Locate the cell with the specified text and output its [X, Y] center coordinate. 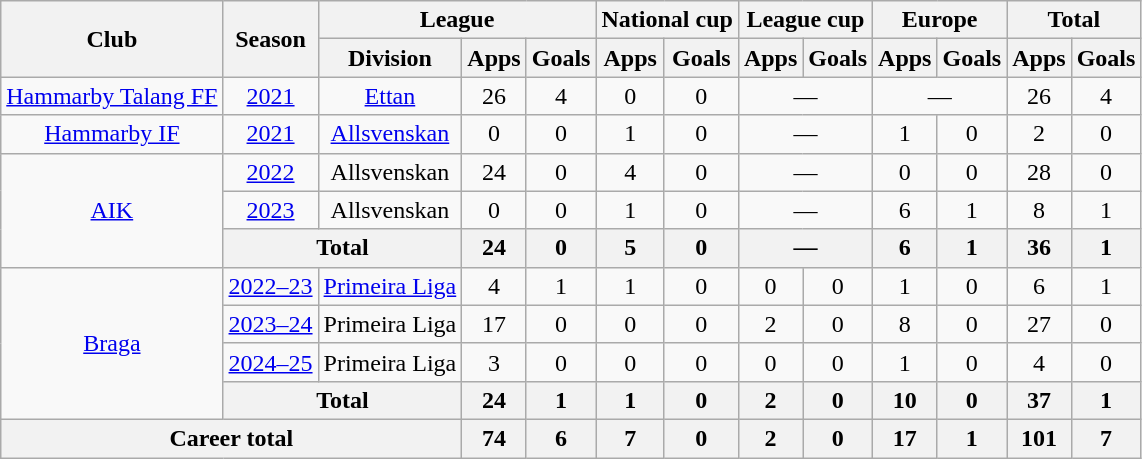
74 [494, 438]
National cup [667, 20]
Career total [232, 438]
3 [494, 362]
Hammarby Talang FF [112, 96]
League [457, 20]
League cup [805, 20]
5 [630, 248]
Europe [940, 20]
2022–23 [270, 286]
Season [270, 39]
27 [1039, 324]
Division [390, 58]
2024–25 [270, 362]
Hammarby IF [112, 134]
2022 [270, 172]
Braga [112, 343]
101 [1039, 438]
36 [1039, 248]
Club [112, 39]
Ettan [390, 96]
28 [1039, 172]
37 [1039, 400]
2023–24 [270, 324]
10 [905, 400]
AIK [112, 210]
2023 [270, 210]
